Locate the cell with the specified text and output its (X, Y) center coordinate. 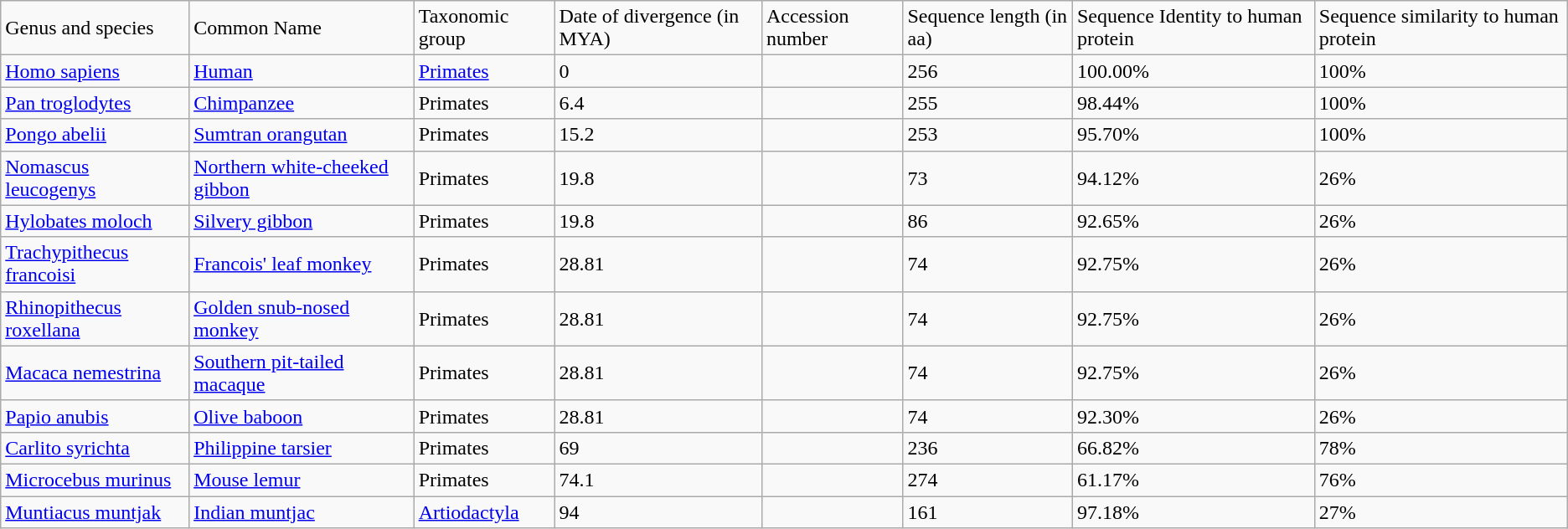
98.44% (1193, 103)
Pan troglodytes (95, 103)
Southern pit-tailed macaque (302, 373)
Pongo abelii (95, 135)
Golden snub-nosed monkey (302, 318)
Accession number (833, 28)
100.00% (1193, 71)
Common Name (302, 28)
78% (1441, 448)
Taxonomic group (484, 28)
236 (988, 448)
161 (988, 511)
95.70% (1193, 135)
Northern white-cheeked gibbon (302, 177)
Philippine tarsier (302, 448)
Mouse lemur (302, 480)
Sumtran orangutan (302, 135)
Papio anubis (95, 416)
Sequence Identity to human protein (1193, 28)
Homo sapiens (95, 71)
Artiodactyla (484, 511)
Genus and species (95, 28)
73 (988, 177)
Macaca nemestrina (95, 373)
Silvery gibbon (302, 221)
Trachypithecus francoisi (95, 264)
253 (988, 135)
Indian muntjac (302, 511)
92.30% (1193, 416)
Hylobates moloch (95, 221)
66.82% (1193, 448)
Sequence length (in aa) (988, 28)
0 (658, 71)
92.65% (1193, 221)
6.4 (658, 103)
Rhinopithecus roxellana (95, 318)
Human (302, 71)
Chimpanzee (302, 103)
Sequence similarity to human protein (1441, 28)
27% (1441, 511)
74.1 (658, 480)
76% (1441, 480)
Date of divergence (in MYA) (658, 28)
61.17% (1193, 480)
Microcebus murinus (95, 480)
94 (658, 511)
Carlito syrichta (95, 448)
94.12% (1193, 177)
274 (988, 480)
97.18% (1193, 511)
15.2 (658, 135)
Olive baboon (302, 416)
Francois' leaf monkey (302, 264)
Muntiacus muntjak (95, 511)
69 (658, 448)
255 (988, 103)
Nomascus leucogenys (95, 177)
86 (988, 221)
256 (988, 71)
